Extract the (X, Y) coordinate from the center of the cell holding the provided text.  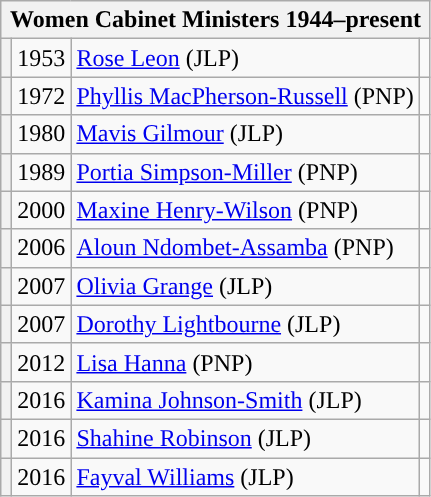
Kamina Johnson-Smith (JLP) (245, 400)
2006 (42, 248)
Dorothy Lightbourne (JLP) (245, 324)
1972 (42, 96)
2012 (42, 362)
1980 (42, 134)
Rose Leon (JLP) (245, 58)
Women Cabinet Ministers 1944–present (216, 20)
Portia Simpson-Miller (PNP) (245, 172)
Phyllis MacPherson-Russell (PNP) (245, 96)
2000 (42, 210)
Maxine Henry-Wilson (PNP) (245, 210)
Mavis Gilmour (JLP) (245, 134)
Lisa Hanna (PNP) (245, 362)
Olivia Grange (JLP) (245, 286)
Fayval Williams (JLP) (245, 477)
1989 (42, 172)
1953 (42, 58)
Aloun Ndombet-Assamba (PNP) (245, 248)
Shahine Robinson (JLP) (245, 438)
